Search for the cell housing the specified text and yield its (X, Y) center coordinate. 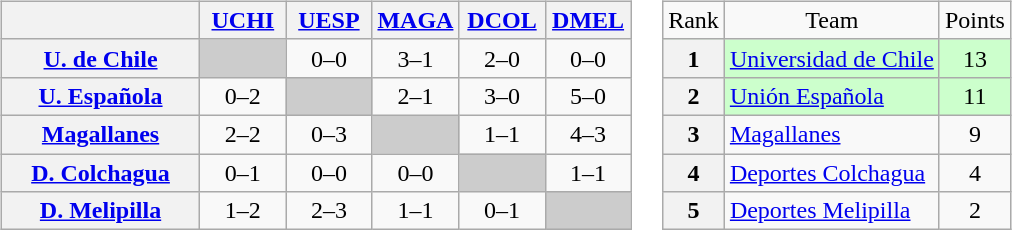
U. de Chile (100, 58)
DMEL (588, 20)
9 (974, 134)
UESP (329, 20)
MAGA (416, 20)
Points (974, 20)
Deportes Melipilla (832, 211)
13 (974, 58)
0–3 (329, 134)
UCHI (243, 20)
2–2 (243, 134)
DCOL (502, 20)
Rank (694, 20)
3–0 (502, 96)
1 (694, 58)
5 (694, 211)
Team (832, 20)
2–3 (329, 211)
3 (694, 134)
4–3 (588, 134)
Universidad de Chile (832, 58)
D. Colchagua (100, 173)
2–1 (416, 96)
Unión Española (832, 96)
1–2 (243, 211)
U. Española (100, 96)
11 (974, 96)
3–1 (416, 58)
5–0 (588, 96)
Deportes Colchagua (832, 173)
2–0 (502, 58)
0–2 (243, 96)
D. Melipilla (100, 211)
